Provide the [X, Y] coordinate of the cell's center where the given text is located.  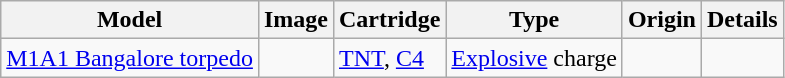
Cartridge [389, 20]
M1A1 Bangalore torpedo [130, 58]
Explosive charge [534, 58]
Model [130, 20]
Type [534, 20]
Image [296, 20]
Details [742, 20]
Origin [662, 20]
TNT, C4 [389, 58]
